Capture the cell that displays the provided text and extract its (x, y) central coordinate. 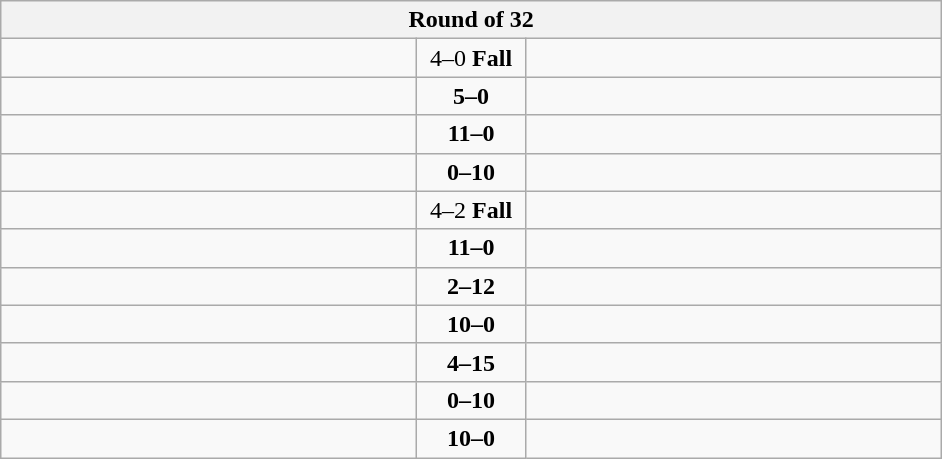
4–0 Fall (472, 58)
2–12 (472, 286)
5–0 (472, 96)
4–2 Fall (472, 210)
4–15 (472, 362)
Round of 32 (472, 20)
